Pinpoint the cell where the given text exists, returning its [x, y] midpoint coordinate. 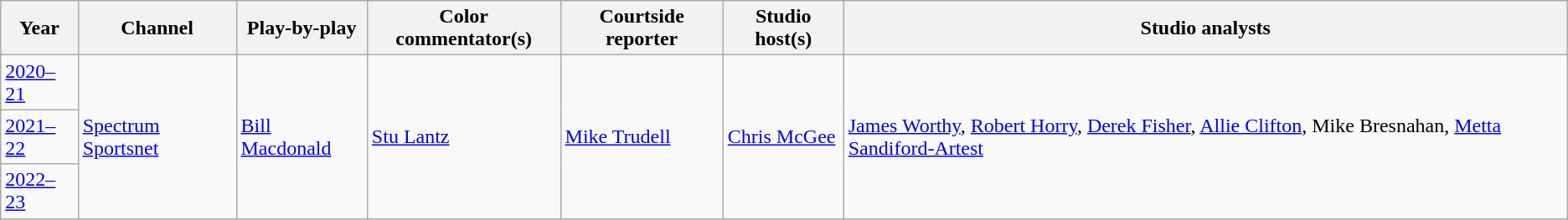
Spectrum Sportsnet [157, 137]
Color commentator(s) [464, 28]
Courtside reporter [642, 28]
Bill Macdonald [302, 137]
2022–23 [39, 191]
2020–21 [39, 82]
Year [39, 28]
Channel [157, 28]
Chris McGee [783, 137]
Studio host(s) [783, 28]
James Worthy, Robert Horry, Derek Fisher, Allie Clifton, Mike Bresnahan, Metta Sandiford-Artest [1205, 137]
2021–22 [39, 137]
Stu Lantz [464, 137]
Mike Trudell [642, 137]
Studio analysts [1205, 28]
Play-by-play [302, 28]
